Return the [X, Y] coordinate for the center point of the cell that contains the specified text.  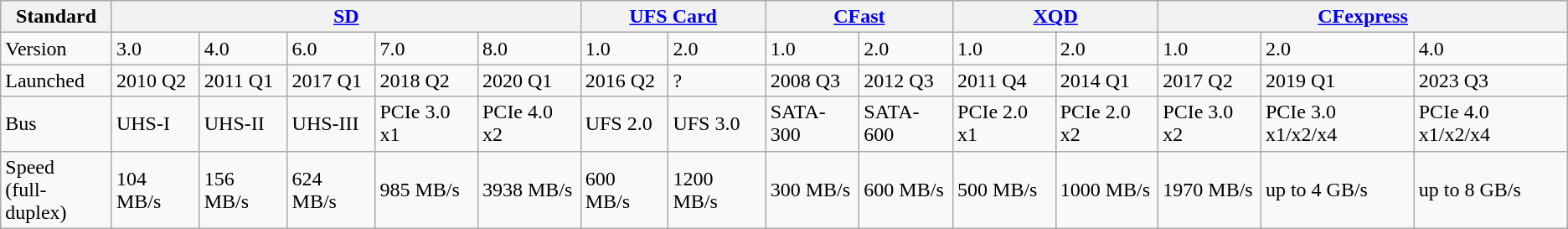
PCIe 2.0 x2 [1107, 124]
2017 Q2 [1210, 81]
Speed(full-duplex) [57, 190]
1000 MB/s [1107, 190]
2014 Q1 [1107, 81]
500 MB/s [1005, 190]
2010 Q2 [156, 81]
? [717, 81]
PCIe 4.0 x1/x2/x4 [1491, 124]
Bus [57, 124]
up to 4 GB/s [1337, 190]
2023 Q3 [1491, 81]
up to 8 GB/s [1491, 190]
CFast [859, 17]
PCIe 3.0 x1 [427, 124]
PCIe 3.0 x1/x2/x4 [1337, 124]
2018 Q2 [427, 81]
2017 Q1 [332, 81]
7.0 [427, 49]
2020 Q1 [529, 81]
Version [57, 49]
UFS 2.0 [625, 124]
SATA-300 [812, 124]
3938 MB/s [529, 190]
300 MB/s [812, 190]
3.0 [156, 49]
6.0 [332, 49]
UHS-I [156, 124]
Launched [57, 81]
104 MB/s [156, 190]
2012 Q3 [906, 81]
2016 Q2 [625, 81]
624 MB/s [332, 190]
SD [346, 17]
UFS Card [673, 17]
UHS-III [332, 124]
1970 MB/s [1210, 190]
2011 Q4 [1005, 81]
PCIe 3.0 x2 [1210, 124]
UFS 3.0 [717, 124]
985 MB/s [427, 190]
UHS-II [243, 124]
XQD [1055, 17]
SATA-600 [906, 124]
CFexpress [1363, 17]
PCIe 4.0 x2 [529, 124]
2019 Q1 [1337, 81]
Standard [57, 17]
2008 Q3 [812, 81]
1200 MB/s [717, 190]
PCIe 2.0 x1 [1005, 124]
2011 Q1 [243, 81]
8.0 [529, 49]
156 MB/s [243, 190]
